Extract the [x, y] coordinate from the center of the cell holding the provided text.  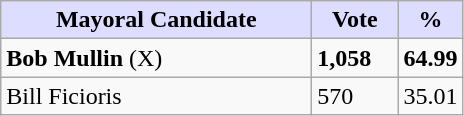
Vote [355, 20]
Bill Ficioris [156, 96]
Bob Mullin (X) [156, 58]
% [430, 20]
64.99 [430, 58]
1,058 [355, 58]
35.01 [430, 96]
570 [355, 96]
Mayoral Candidate [156, 20]
